For the text-containing cell, return its midpoint in [x, y] coordinate format. 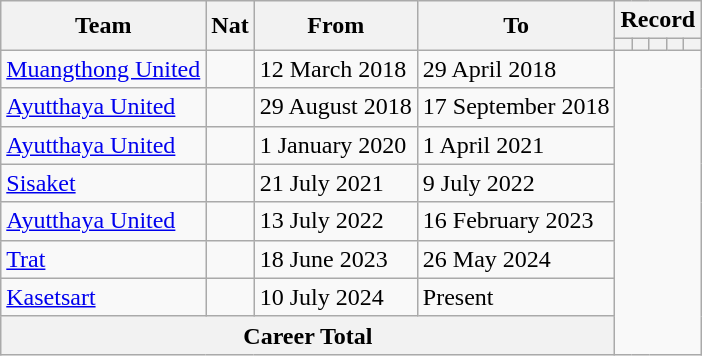
To [516, 26]
10 July 2024 [336, 297]
21 July 2021 [336, 183]
Muangthong United [104, 69]
Kasetsart [104, 297]
26 May 2024 [516, 259]
29 August 2018 [336, 107]
13 July 2022 [336, 221]
29 April 2018 [516, 69]
18 June 2023 [336, 259]
Nat [230, 26]
1 April 2021 [516, 145]
Sisaket [104, 183]
9 July 2022 [516, 183]
1 January 2020 [336, 145]
Present [516, 297]
Career Total [308, 335]
16 February 2023 [516, 221]
Team [104, 26]
Record [658, 20]
17 September 2018 [516, 107]
12 March 2018 [336, 69]
Trat [104, 259]
From [336, 26]
